From the cell containing the given text, extract its center point as [x, y] coordinate. 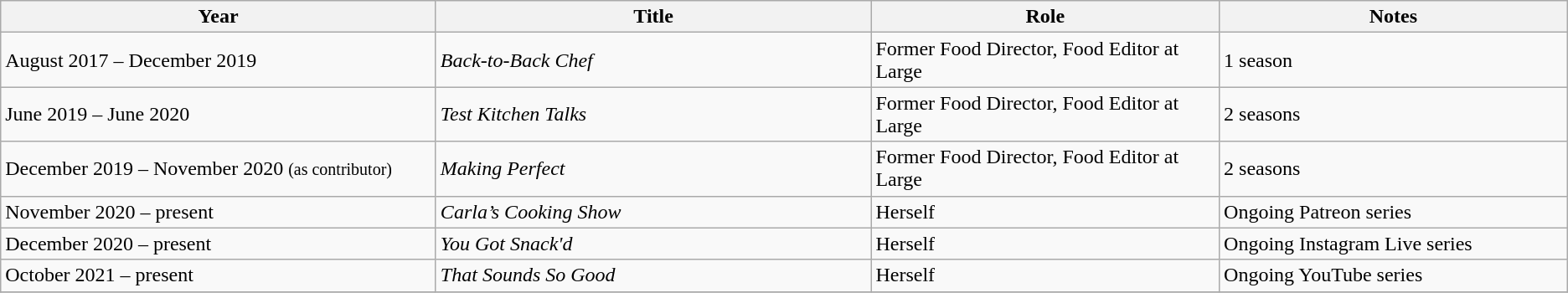
Year [219, 17]
That Sounds So Good [653, 275]
Carla’s Cooking Show [653, 212]
December 2020 – present [219, 244]
June 2019 – June 2020 [219, 114]
Title [653, 17]
You Got Snack'd [653, 244]
Ongoing YouTube series [1394, 275]
Back-to-Back Chef [653, 60]
August 2017 – December 2019 [219, 60]
Ongoing Instagram Live series [1394, 244]
Role [1045, 17]
Making Perfect [653, 169]
December 2019 – November 2020 (as contributor) [219, 169]
October 2021 – present [219, 275]
1 season [1394, 60]
Test Kitchen Talks [653, 114]
Notes [1394, 17]
Ongoing Patreon series [1394, 212]
November 2020 – present [219, 212]
